From the cell containing the given text, extract its center point as [x, y] coordinate. 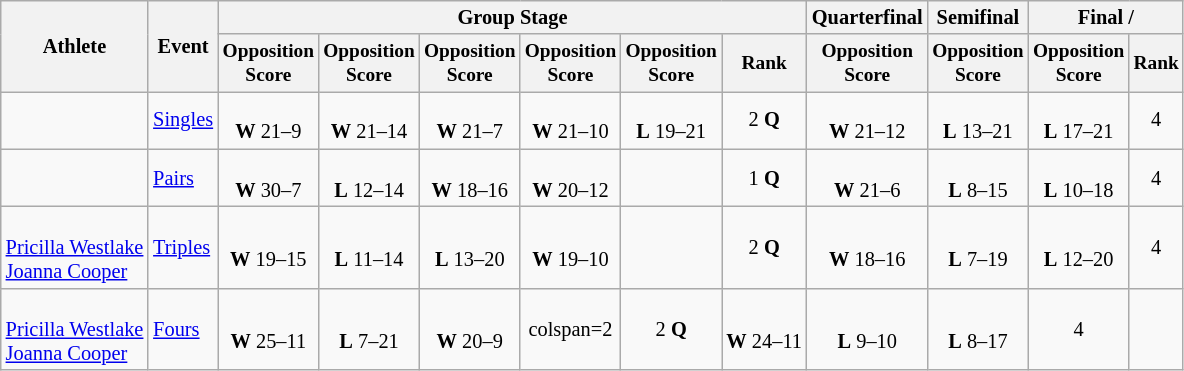
W 21–6 [868, 178]
W 21–14 [370, 120]
W 20–12 [570, 178]
W 24–11 [764, 329]
W 21–10 [570, 120]
W 25–11 [268, 329]
1 Q [764, 178]
L 7–19 [978, 248]
W 21–12 [868, 120]
W 30–7 [268, 178]
W 19–15 [268, 248]
Singles [183, 120]
Group Stage [512, 17]
W 20–9 [470, 329]
W 21–7 [470, 120]
Fours [183, 329]
L 9–10 [868, 329]
Final / [1106, 17]
L 12–20 [1078, 248]
Event [183, 46]
L 8–15 [978, 178]
L 13–20 [470, 248]
W 21–9 [268, 120]
L 7–21 [370, 329]
Quarterfinal [868, 17]
L 19–21 [672, 120]
L 12–14 [370, 178]
Pairs [183, 178]
L 13–21 [978, 120]
L 10–18 [1078, 178]
W 19–10 [570, 248]
Semifinal [978, 17]
Athlete [75, 46]
colspan=2 [570, 329]
L 17–21 [1078, 120]
Triples [183, 248]
L 8–17 [978, 329]
L 11–14 [370, 248]
